Search for the cell housing the specified text and yield its (x, y) center coordinate. 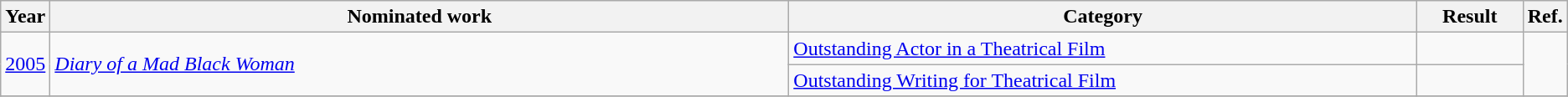
Year (25, 17)
Category (1103, 17)
Diary of a Mad Black Woman (420, 64)
Ref. (1545, 17)
2005 (25, 64)
Outstanding Writing for Theatrical Film (1103, 80)
Nominated work (420, 17)
Result (1469, 17)
Outstanding Actor in a Theatrical Film (1103, 48)
